Pinpoint the cell where the given text exists, returning its (x, y) midpoint coordinate. 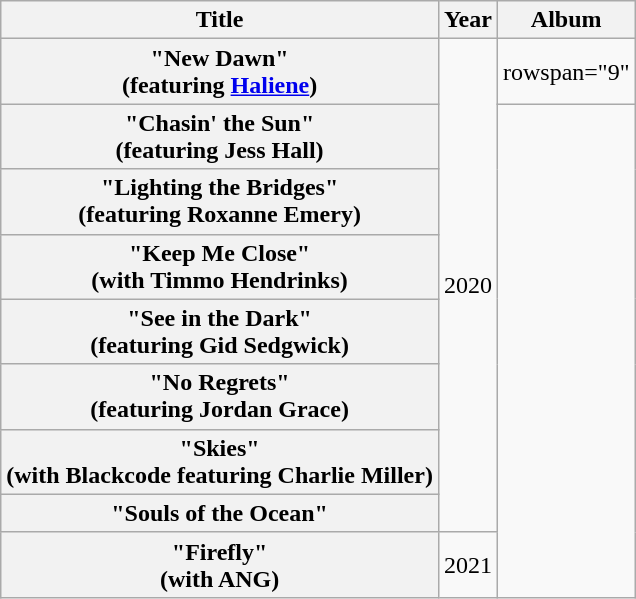
"No Regrets" (featuring Jordan Grace) (220, 396)
2021 (468, 564)
"Skies" (with Blackcode featuring Charlie Miller) (220, 462)
"Firefly" (with ANG) (220, 564)
Year (468, 20)
Album (566, 20)
"Chasin' the Sun" (featuring Jess Hall) (220, 136)
Title (220, 20)
"See in the Dark" (featuring Gid Sedgwick) (220, 332)
"Souls of the Ocean" (220, 513)
rowspan="9" (566, 72)
"New Dawn" (featuring Haliene) (220, 72)
"Keep Me Close" (with Timmo Hendrinks) (220, 266)
2020 (468, 286)
"Lighting the Bridges" (featuring Roxanne Emery) (220, 202)
